Detect which cell encompasses the target text, then output its [x, y] center coordinate. 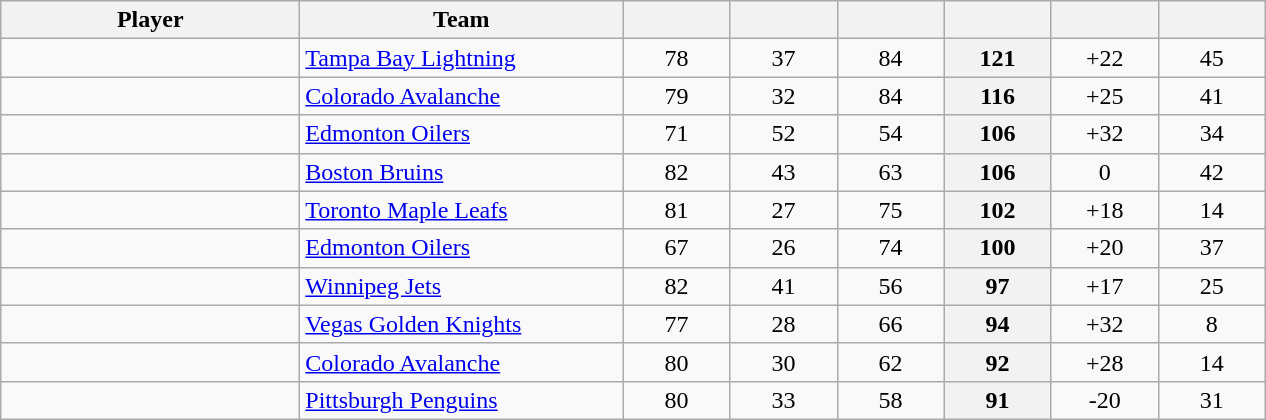
33 [784, 400]
Boston Bruins [462, 172]
81 [676, 210]
100 [998, 248]
0 [1104, 172]
28 [784, 324]
31 [1212, 400]
+20 [1104, 248]
52 [784, 134]
43 [784, 172]
63 [890, 172]
97 [998, 286]
Player [150, 20]
77 [676, 324]
91 [998, 400]
34 [1212, 134]
30 [784, 362]
+18 [1104, 210]
Vegas Golden Knights [462, 324]
42 [1212, 172]
58 [890, 400]
79 [676, 96]
Winnipeg Jets [462, 286]
66 [890, 324]
71 [676, 134]
94 [998, 324]
56 [890, 286]
74 [890, 248]
+17 [1104, 286]
26 [784, 248]
+28 [1104, 362]
Pittsburgh Penguins [462, 400]
Tampa Bay Lightning [462, 58]
+22 [1104, 58]
102 [998, 210]
67 [676, 248]
45 [1212, 58]
32 [784, 96]
62 [890, 362]
8 [1212, 324]
Team [462, 20]
-20 [1104, 400]
78 [676, 58]
54 [890, 134]
Toronto Maple Leafs [462, 210]
+25 [1104, 96]
75 [890, 210]
116 [998, 96]
25 [1212, 286]
92 [998, 362]
27 [784, 210]
121 [998, 58]
